Pinpoint the cell where the given text exists, returning its (X, Y) midpoint coordinate. 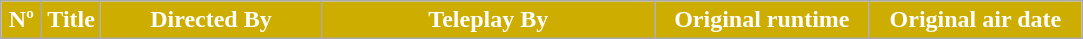
Original air date (976, 20)
Nº (22, 20)
Original runtime (762, 20)
Title (72, 20)
Directed By (210, 20)
Teleplay By (488, 20)
